Detect which cell encompasses the target text, then output its [x, y] center coordinate. 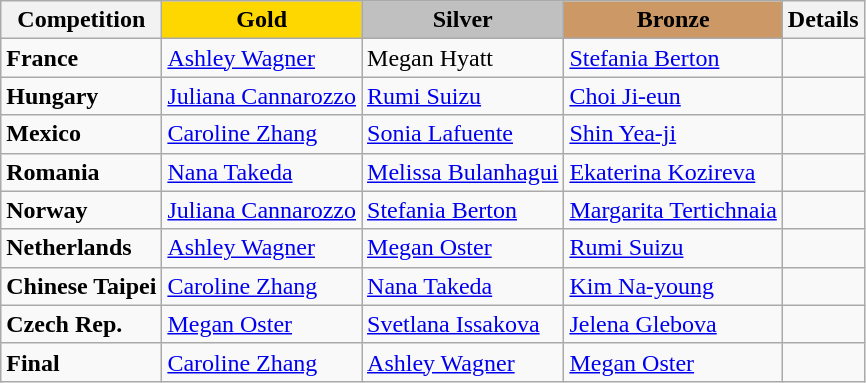
Megan Hyatt [463, 58]
Bronze [673, 20]
Shin Yea-ji [673, 134]
Silver [463, 20]
Competition [82, 20]
Final [82, 362]
Mexico [82, 134]
Ekaterina Kozireva [673, 172]
Kim Na-young [673, 286]
Netherlands [82, 248]
France [82, 58]
Sonia Lafuente [463, 134]
Norway [82, 210]
Czech Rep. [82, 324]
Margarita Tertichnaia [673, 210]
Svetlana Issakova [463, 324]
Details [823, 20]
Chinese Taipei [82, 286]
Jelena Glebova [673, 324]
Romania [82, 172]
Melissa Bulanhagui [463, 172]
Hungary [82, 96]
Gold [262, 20]
Choi Ji-eun [673, 96]
